Locate the cell with the specified text and output its [X, Y] center coordinate. 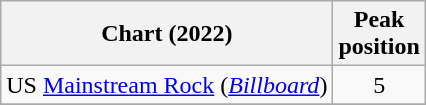
US Mainstream Rock (Billboard) [167, 85]
5 [379, 85]
Peakposition [379, 34]
Chart (2022) [167, 34]
